Scan for the cell matching the given text and deliver its [x, y] coordinate at center. 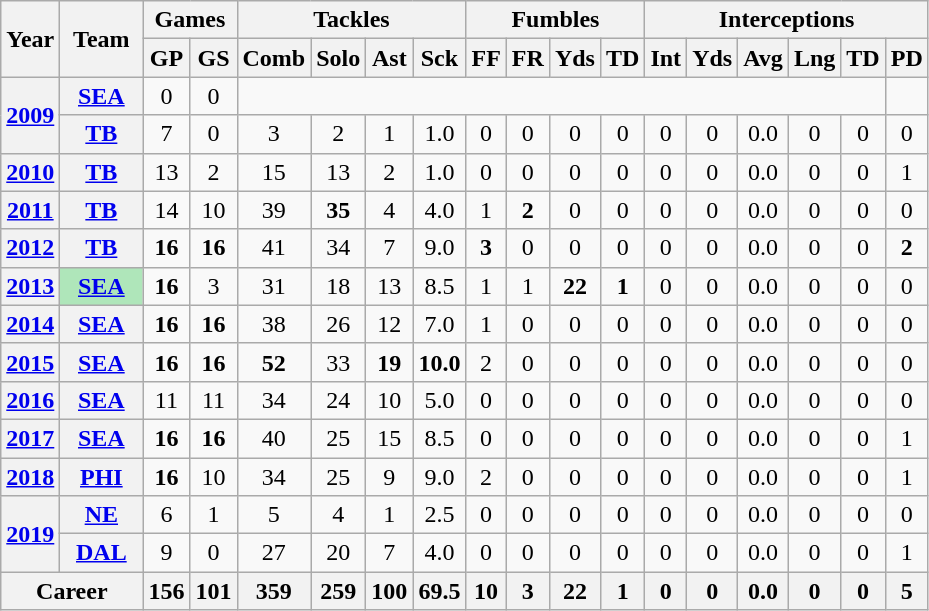
2012 [30, 248]
Int [666, 58]
40 [274, 438]
35 [338, 210]
2015 [30, 362]
NE [102, 515]
Tackles [352, 20]
41 [274, 248]
2019 [30, 534]
Comb [274, 58]
2.5 [440, 515]
GP [166, 58]
38 [274, 324]
FR [528, 58]
359 [274, 591]
GS [214, 58]
PD [906, 58]
Fumbles [556, 20]
Team [102, 39]
2009 [30, 115]
Career [72, 591]
Interceptions [786, 20]
Year [30, 39]
Lng [814, 58]
69.5 [440, 591]
2011 [30, 210]
2010 [30, 172]
14 [166, 210]
PHI [102, 477]
2018 [30, 477]
10.0 [440, 362]
2013 [30, 286]
156 [166, 591]
FF [486, 58]
259 [338, 591]
Games [190, 20]
Ast [390, 58]
2017 [30, 438]
Avg [764, 58]
18 [338, 286]
33 [338, 362]
6 [166, 515]
Sck [440, 58]
27 [274, 553]
100 [390, 591]
12 [390, 324]
24 [338, 400]
2014 [30, 324]
20 [338, 553]
2016 [30, 400]
26 [338, 324]
52 [274, 362]
7.0 [440, 324]
DAL [102, 553]
31 [274, 286]
19 [390, 362]
Solo [338, 58]
5.0 [440, 400]
101 [214, 591]
39 [274, 210]
